Extract the [X, Y] coordinate from the center of the cell holding the provided text.  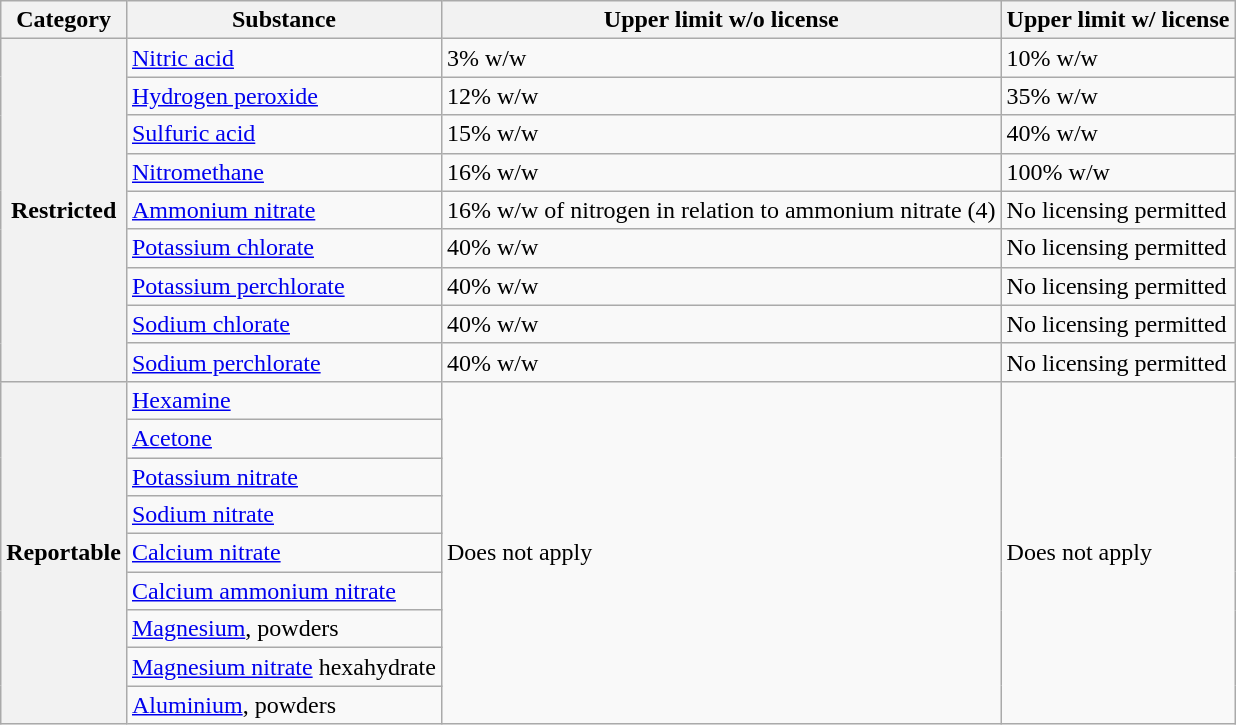
10% w/w [1118, 58]
Potassium chlorate [284, 248]
Reportable [64, 552]
Ammonium nitrate [284, 210]
Sodium nitrate [284, 515]
Calcium nitrate [284, 553]
35% w/w [1118, 96]
Hexamine [284, 400]
3% w/w [721, 58]
Nitric acid [284, 58]
16% w/w [721, 172]
16% w/w of nitrogen in relation to ammonium nitrate (4) [721, 210]
Potassium perchlorate [284, 286]
Hydrogen peroxide [284, 96]
Sulfuric acid [284, 134]
Upper limit w/ license [1118, 20]
Substance [284, 20]
Calcium ammonium nitrate [284, 591]
Upper limit w/o license [721, 20]
Restricted [64, 210]
Category [64, 20]
100% w/w [1118, 172]
Sodium chlorate [284, 324]
Sodium perchlorate [284, 362]
Nitromethane [284, 172]
Magnesium, powders [284, 629]
Aluminium, powders [284, 705]
Acetone [284, 438]
15% w/w [721, 134]
12% w/w [721, 96]
Potassium nitrate [284, 477]
Magnesium nitrate hexahydrate [284, 667]
